Determine the [x, y] coordinate at the center of the cell enclosing the given text.  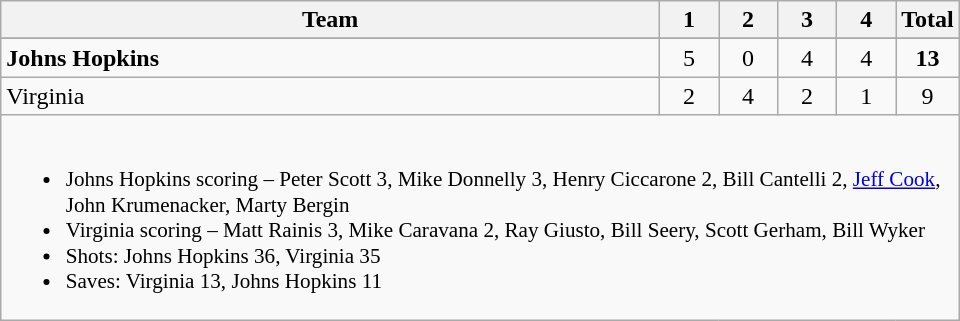
0 [748, 58]
Team [330, 20]
Total [928, 20]
Virginia [330, 96]
3 [808, 20]
5 [688, 58]
9 [928, 96]
13 [928, 58]
Johns Hopkins [330, 58]
